Provide the (X, Y) coordinate of the cell's center where the given text is located.  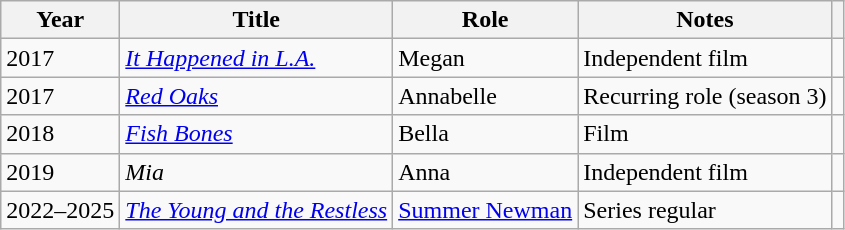
Year (60, 20)
Title (256, 20)
2018 (60, 134)
Notes (705, 20)
2019 (60, 172)
2022–2025 (60, 210)
Series regular (705, 210)
Fish Bones (256, 134)
Recurring role (season 3) (705, 96)
Bella (486, 134)
Red Oaks (256, 96)
Summer Newman (486, 210)
Mia (256, 172)
Annabelle (486, 96)
Film (705, 134)
It Happened in L.A. (256, 58)
The Young and the Restless (256, 210)
Role (486, 20)
Anna (486, 172)
Megan (486, 58)
